Locate the cell with the specified text and output its [x, y] center coordinate. 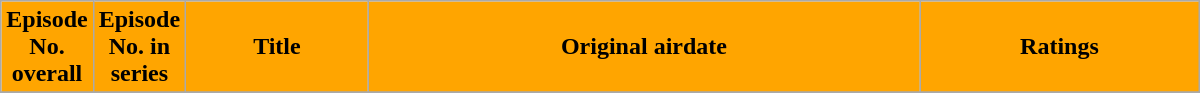
Ratings [1060, 47]
Original airdate [644, 47]
Title [278, 47]
Episode No. inseries [139, 47]
Episode No.overall [47, 47]
